Extract the [X, Y] coordinate from the center of the cell holding the provided text.  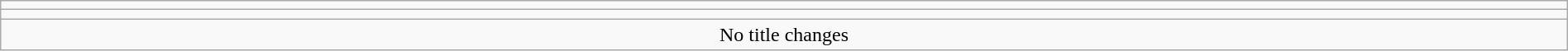
No title changes [784, 35]
